Output the (X, Y) coordinate of the center of the cell containing the given text.  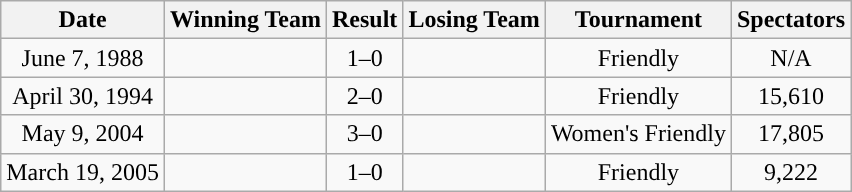
Winning Team (245, 20)
3–0 (364, 134)
Tournament (638, 20)
Date (83, 20)
Result (364, 20)
N/A (790, 58)
June 7, 1988 (83, 58)
Spectators (790, 20)
9,222 (790, 172)
15,610 (790, 96)
17,805 (790, 134)
April 30, 1994 (83, 96)
2–0 (364, 96)
May 9, 2004 (83, 134)
Losing Team (474, 20)
March 19, 2005 (83, 172)
Women's Friendly (638, 134)
